Identify which cell holds the provided text, then report its (X, Y) central coordinate. 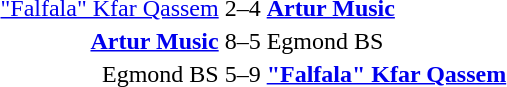
8–5 (242, 41)
